Find where the given text appears and provide that cell's center as (X, Y) coordinate. 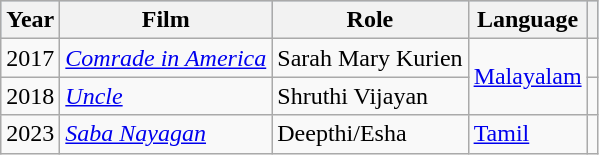
Comrade in America (166, 58)
Malayalam (528, 77)
Tamil (528, 134)
Shruthi Vijayan (370, 96)
Role (370, 20)
Uncle (166, 96)
Deepthi/Esha (370, 134)
Language (528, 20)
Year (30, 20)
2023 (30, 134)
Film (166, 20)
2018 (30, 96)
Sarah Mary Kurien (370, 58)
2017 (30, 58)
Saba Nayagan (166, 134)
